Locate the cell with the specified text and output its [X, Y] center coordinate. 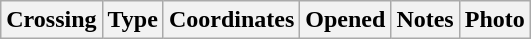
Crossing [52, 20]
Photo [494, 20]
Type [132, 20]
Coordinates [231, 20]
Opened [346, 20]
Notes [425, 20]
